Output the [X, Y] coordinate of the center of the cell containing the given text.  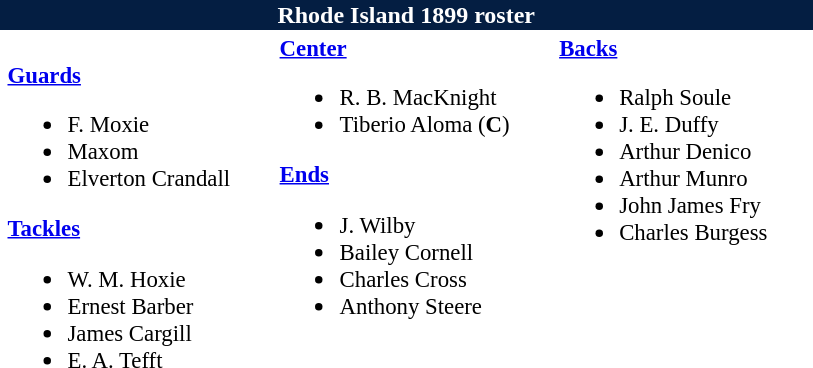
Rhode Island 1899 roster [406, 15]
